Output the (x, y) coordinate of the center of the cell containing the given text.  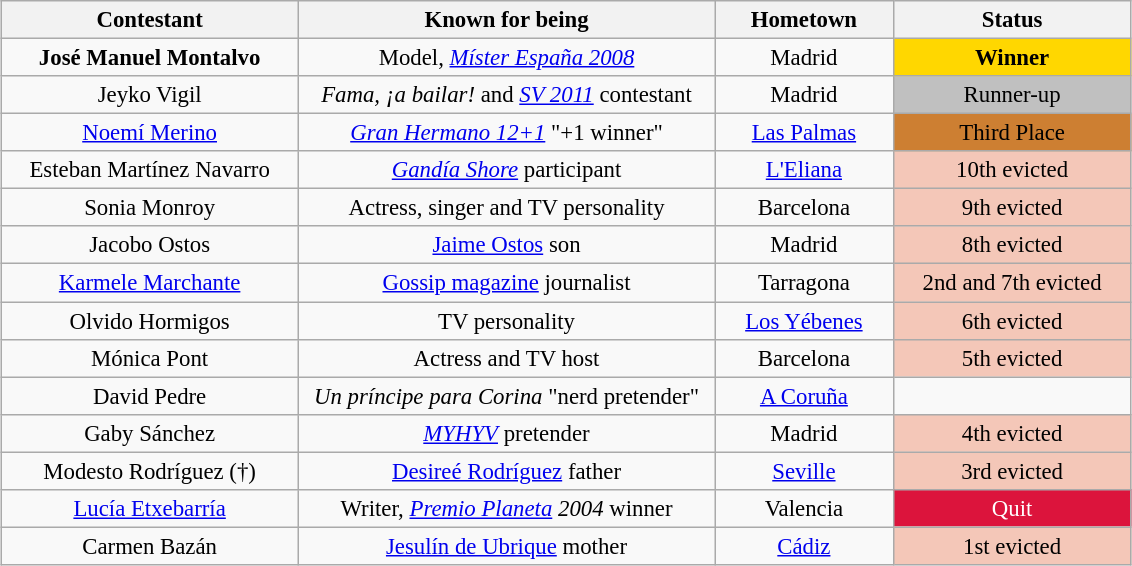
TV personality (506, 321)
David Pedre (150, 396)
Runner-up (1012, 95)
10th evicted (1012, 170)
Mónica Pont (150, 358)
Gossip magazine journalist (506, 283)
Writer, Premio Planeta 2004 winner (506, 508)
Carmen Bazán (150, 546)
Jacobo Ostos (150, 245)
3rd evicted (1012, 471)
Hometown (804, 20)
Los Yébenes (804, 321)
Un príncipe para Corina "nerd pretender" (506, 396)
Cádiz (804, 546)
Las Palmas (804, 133)
Esteban Martínez Navarro (150, 170)
Lucía Etxebarría (150, 508)
Jeyko Vigil (150, 95)
Olvido Hormigos (150, 321)
6th evicted (1012, 321)
4th evicted (1012, 433)
Actress and TV host (506, 358)
Sonia Monroy (150, 208)
Model, Míster España 2008 (506, 57)
5th evicted (1012, 358)
8th evicted (1012, 245)
Status (1012, 20)
Gran Hermano 12+1 "+1 winner" (506, 133)
Contestant (150, 20)
Fama, ¡a bailar! and SV 2011 contestant (506, 95)
Known for being (506, 20)
Jaime Ostos son (506, 245)
Valencia (804, 508)
1st evicted (1012, 546)
Gandía Shore participant (506, 170)
Noemí Merino (150, 133)
Seville (804, 471)
Winner (1012, 57)
2nd and 7th evicted (1012, 283)
Modesto Rodríguez (†) (150, 471)
Jesulín de Ubrique mother (506, 546)
Actress, singer and TV personality (506, 208)
Karmele Marchante (150, 283)
Gaby Sánchez (150, 433)
9th evicted (1012, 208)
José Manuel Montalvo (150, 57)
A Coruña (804, 396)
Quit (1012, 508)
Third Place (1012, 133)
MYHYV pretender (506, 433)
L'Eliana (804, 170)
Tarragona (804, 283)
Desireé Rodríguez father (506, 471)
